Search for the cell housing the specified text and yield its (X, Y) center coordinate. 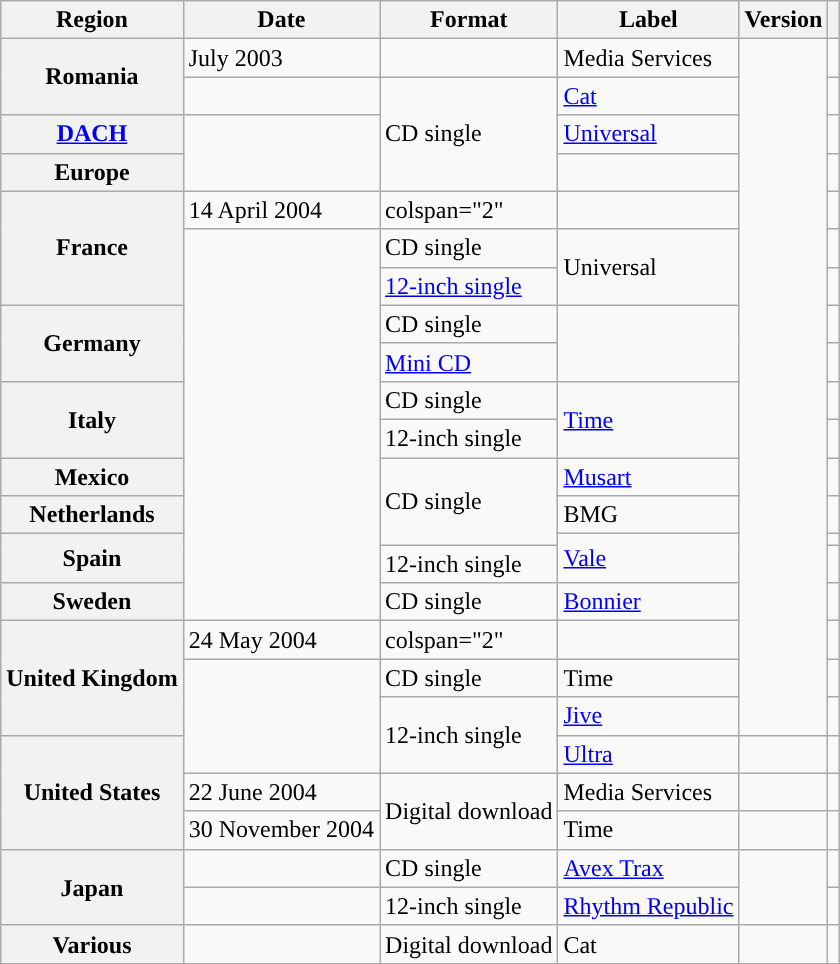
Spain (92, 558)
Label (648, 20)
United States (92, 792)
Region (92, 20)
24 May 2004 (281, 640)
July 2003 (281, 58)
Netherlands (92, 515)
Ultra (648, 754)
United Kingdom (92, 678)
Format (469, 20)
Mini CD (469, 362)
Date (281, 20)
Japan (92, 887)
Jive (648, 716)
France (92, 248)
Avex Trax (648, 868)
Various (92, 944)
Germany (92, 343)
30 November 2004 (281, 830)
Version (784, 20)
Sweden (92, 602)
Mexico (92, 477)
DACH (92, 134)
22 June 2004 (281, 792)
Romania (92, 77)
Rhythm Republic (648, 906)
Italy (92, 419)
Musart (648, 477)
Bonnier (648, 602)
BMG (648, 515)
Europe (92, 172)
14 April 2004 (281, 210)
Vale (648, 558)
